Extract the (x, y) coordinate from the center of the cell holding the provided text.  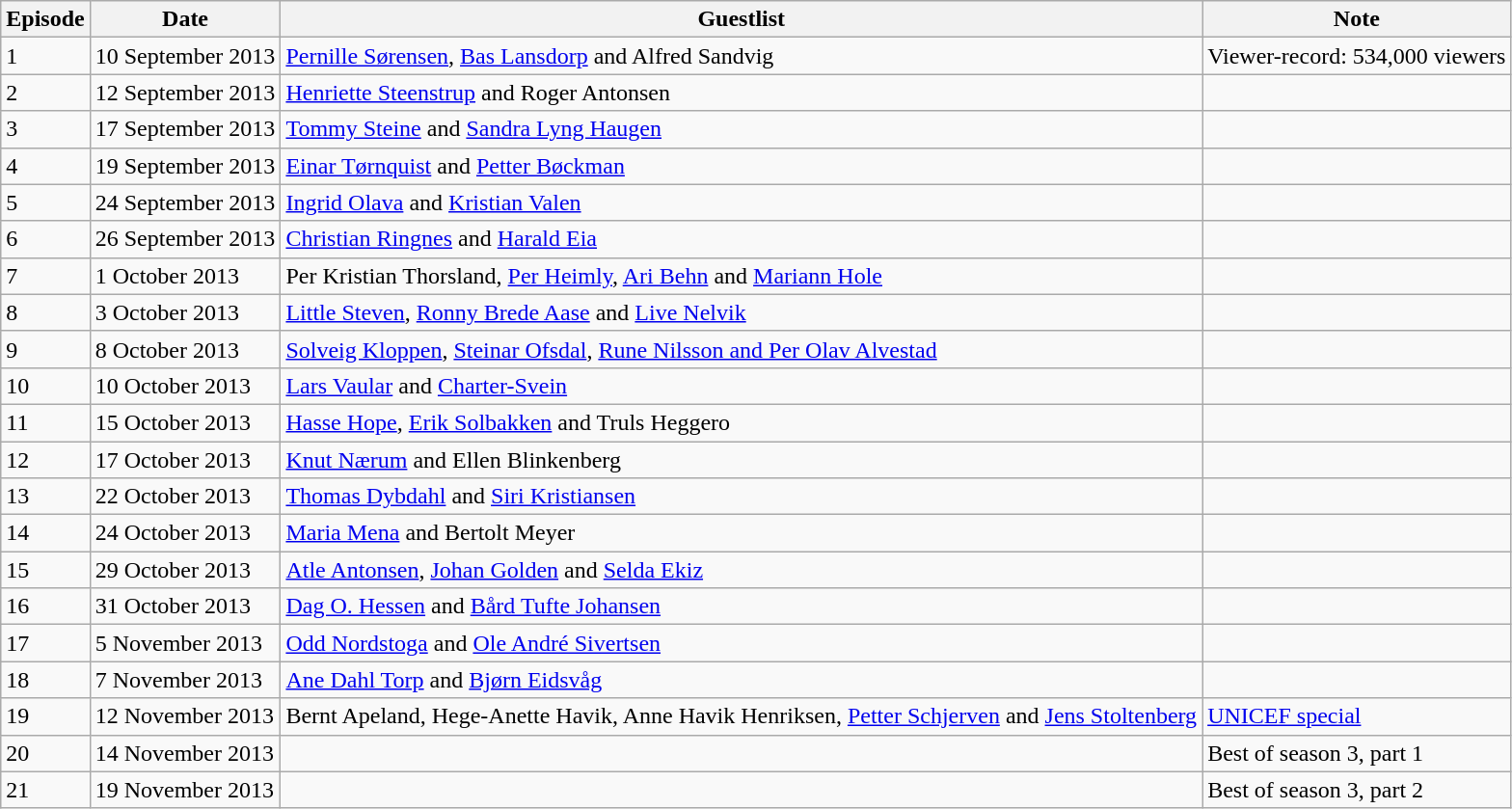
24 September 2013 (185, 202)
14 (45, 533)
13 (45, 497)
19 November 2013 (185, 790)
Note (1357, 19)
Thomas Dybdahl and Siri Kristiansen (742, 497)
Christian Ringnes and Harald Eia (742, 239)
Ane Dahl Torp and Bjørn Eidsvåg (742, 680)
Episode (45, 19)
3 (45, 129)
17 October 2013 (185, 460)
Knut Nærum and Ellen Blinkenberg (742, 460)
Tommy Steine and Sandra Lyng Haugen (742, 129)
15 October 2013 (185, 422)
8 October 2013 (185, 349)
17 (45, 643)
Per Kristian Thorsland, Per Heimly, Ari Behn and Mariann Hole (742, 276)
22 October 2013 (185, 497)
1 October 2013 (185, 276)
Hasse Hope, Erik Solbakken and Truls Heggero (742, 422)
Solveig Kloppen, Steinar Ofsdal, Rune Nilsson and Per Olav Alvestad (742, 349)
Dag O. Hessen and Bård Tufte Johansen (742, 607)
Best of season 3, part 1 (1357, 753)
10 October 2013 (185, 386)
Best of season 3, part 2 (1357, 790)
Atle Antonsen, Johan Golden and Selda Ekiz (742, 570)
26 September 2013 (185, 239)
16 (45, 607)
UNICEF special (1357, 716)
5 (45, 202)
12 September 2013 (185, 93)
9 (45, 349)
Bernt Apeland, Hege-Anette Havik, Anne Havik Henriksen, Petter Schjerven and Jens Stoltenberg (742, 716)
Odd Nordstoga and Ole André Sivertsen (742, 643)
31 October 2013 (185, 607)
19 September 2013 (185, 166)
1 (45, 56)
Date (185, 19)
20 (45, 753)
3 October 2013 (185, 312)
10 September 2013 (185, 56)
15 (45, 570)
18 (45, 680)
6 (45, 239)
21 (45, 790)
Einar Tørnquist and Petter Bøckman (742, 166)
Pernille Sørensen, Bas Lansdorp and Alfred Sandvig (742, 56)
10 (45, 386)
7 November 2013 (185, 680)
Viewer-record: 534,000 viewers (1357, 56)
Maria Mena and Bertolt Meyer (742, 533)
Henriette Steenstrup and Roger Antonsen (742, 93)
12 November 2013 (185, 716)
Little Steven, Ronny Brede Aase and Live Nelvik (742, 312)
19 (45, 716)
17 September 2013 (185, 129)
Lars Vaular and Charter-Svein (742, 386)
12 (45, 460)
24 October 2013 (185, 533)
29 October 2013 (185, 570)
Ingrid Olava and Kristian Valen (742, 202)
11 (45, 422)
2 (45, 93)
7 (45, 276)
4 (45, 166)
8 (45, 312)
14 November 2013 (185, 753)
5 November 2013 (185, 643)
Guestlist (742, 19)
